Output the (X, Y) coordinate of the center of the cell containing the given text.  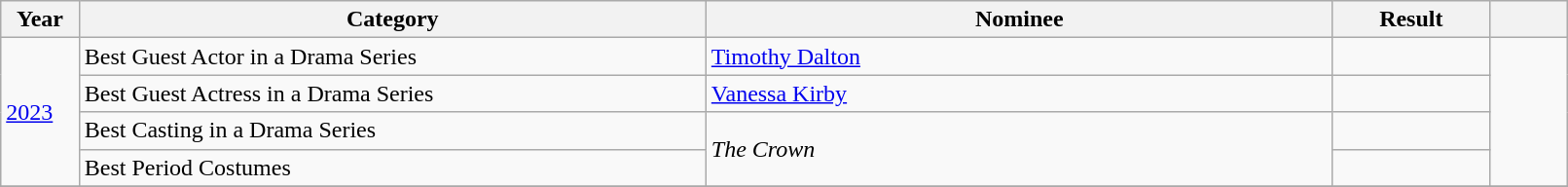
Year (40, 19)
Best Guest Actress in a Drama Series (392, 93)
Nominee (1019, 19)
Best Period Costumes (392, 168)
The Crown (1019, 149)
Best Casting in a Drama Series (392, 131)
Category (392, 19)
Result (1411, 19)
Timothy Dalton (1019, 56)
Best Guest Actor in a Drama Series (392, 56)
2023 (40, 112)
Vanessa Kirby (1019, 93)
